Determine the (x, y) coordinate at the center of the cell enclosing the given text.  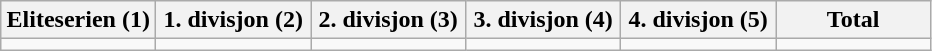
Total (854, 20)
4. divisjon (5) (698, 20)
2. divisjon (3) (388, 20)
Eliteserien (1) (78, 20)
3. divisjon (4) (544, 20)
1. divisjon (2) (234, 20)
